For the text-containing cell, return its midpoint in (x, y) coordinate format. 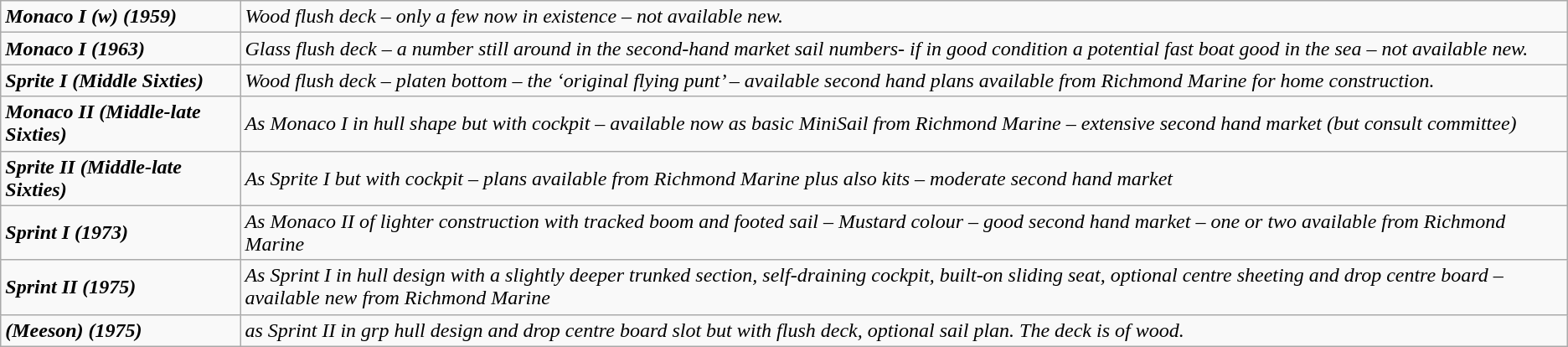
Monaco II (Middle-late Sixties) (121, 124)
Sprint I (1973) (121, 233)
Wood flush deck – platen bottom – the ‘original flying punt’ – available second hand plans available from Richmond Marine for home construction. (904, 80)
Sprite II (Middle-late Sixties) (121, 178)
(Meeson) (1975) (121, 330)
Monaco I (1963) (121, 49)
Monaco I (w) (1959) (121, 17)
Sprint II (1975) (121, 287)
Wood flush deck – only a few now in existence – not available new. (904, 17)
as Sprint II in grp hull design and drop centre board slot but with flush deck, optional sail plan. The deck is of wood. (904, 330)
Sprite I (Middle Sixties) (121, 80)
As Sprite I but with cockpit – plans available from Richmond Marine plus also kits – moderate second hand market (904, 178)
